Search for the cell housing the specified text and yield its (x, y) center coordinate. 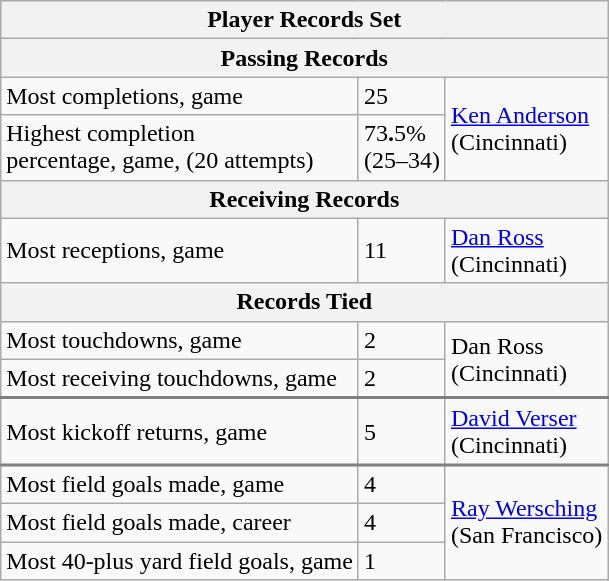
Records Tied (304, 302)
11 (402, 250)
Most 40-plus yard field goals, game (180, 561)
Most field goals made, game (180, 484)
Highest completion percentage, game, (20 attempts) (180, 148)
Most receptions, game (180, 250)
1 (402, 561)
Ray Wersching(San Francisco) (526, 522)
Most kickoff returns, game (180, 432)
5 (402, 432)
Most touchdowns, game (180, 340)
Most field goals made, career (180, 522)
Player Records Set (304, 20)
Passing Records (304, 58)
73.5% (25–34) (402, 148)
Most receiving touchdowns, game (180, 378)
David Verser(Cincinnati) (526, 432)
Receiving Records (304, 199)
Ken Anderson(Cincinnati) (526, 128)
Most completions, game (180, 96)
25 (402, 96)
